Return the [x, y] coordinate for the center point of the cell that contains the specified text.  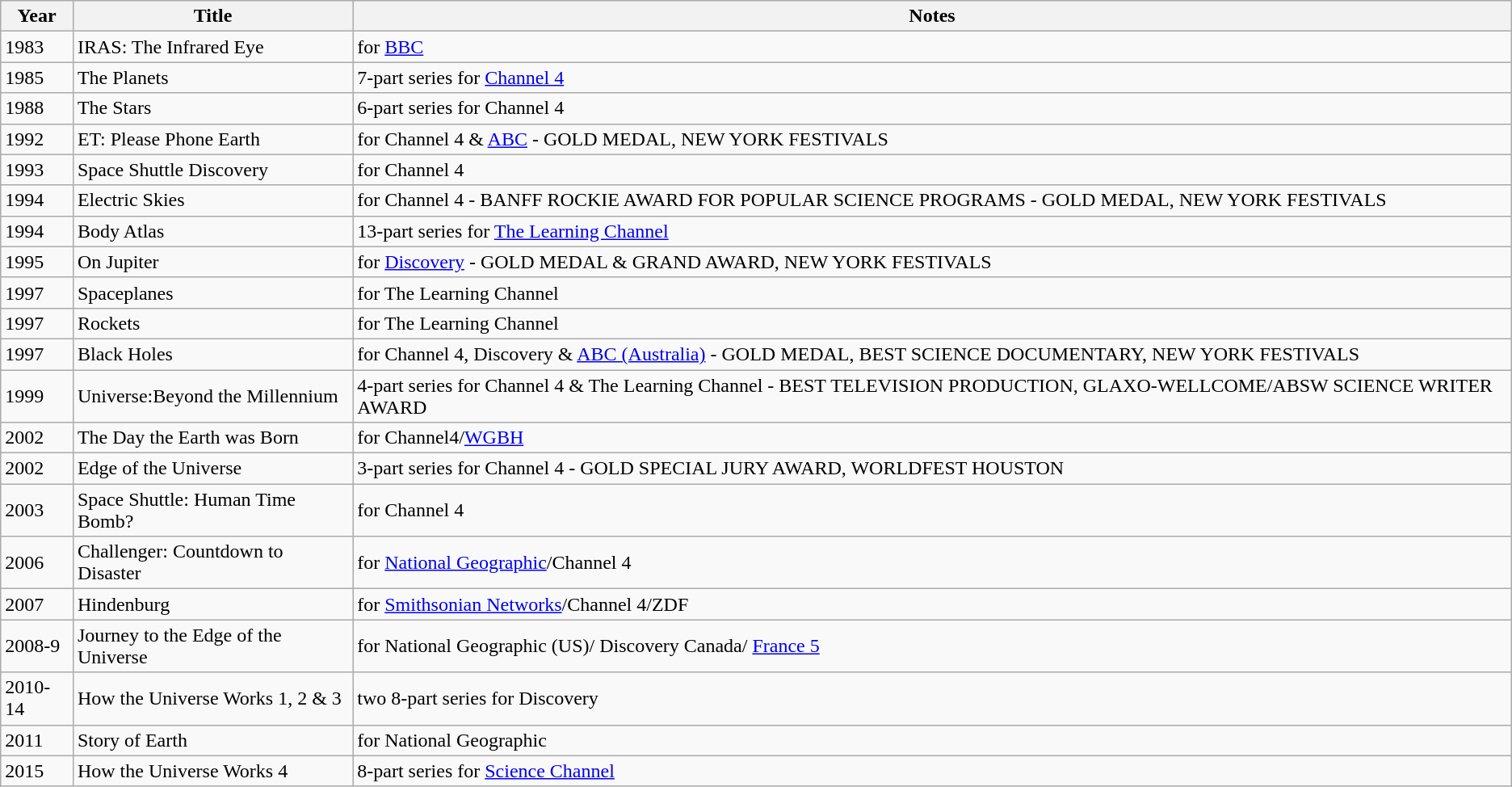
two 8-part series for Discovery [932, 698]
1992 [37, 139]
Hindenburg [212, 604]
Body Atlas [212, 231]
for National Geographic (US)/ Discovery Canada/ France 5 [932, 646]
1999 [37, 396]
for Channel 4, Discovery & ABC (Australia) - GOLD MEDAL, BEST SCIENCE DOCUMENTARY, NEW YORK FESTIVALS [932, 354]
2015 [37, 771]
Challenger: Countdown to Disaster [212, 562]
for Channel4/WGBH [932, 438]
2003 [37, 511]
7-part series for Channel 4 [932, 78]
2006 [37, 562]
2010-14 [37, 698]
Electric Skies [212, 200]
1993 [37, 170]
3-part series for Channel 4 - GOLD SPECIAL JURY AWARD, WORLDFEST HOUSTON [932, 469]
Edge of the Universe [212, 469]
The Day the Earth was Born [212, 438]
Story of Earth [212, 740]
2007 [37, 604]
On Jupiter [212, 262]
Spaceplanes [212, 292]
1985 [37, 78]
for National Geographic/Channel 4 [932, 562]
Universe:Beyond the Millennium [212, 396]
13-part series for The Learning Channel [932, 231]
IRAS: The Infrared Eye [212, 47]
for Discovery - GOLD MEDAL & GRAND AWARD, NEW YORK FESTIVALS [932, 262]
for Channel 4 - BANFF ROCKIE AWARD FOR POPULAR SCIENCE PROGRAMS - GOLD MEDAL, NEW YORK FESTIVALS [932, 200]
for National Geographic [932, 740]
The Stars [212, 108]
1988 [37, 108]
Rockets [212, 323]
Black Holes [212, 354]
for Channel 4 & ABC - GOLD MEDAL, NEW YORK FESTIVALS [932, 139]
2008-9 [37, 646]
How the Universe Works 4 [212, 771]
for Smithsonian Networks/Channel 4/ZDF [932, 604]
8-part series for Science Channel [932, 771]
The Planets [212, 78]
Year [37, 16]
1995 [37, 262]
How the Universe Works 1, 2 & 3 [212, 698]
Title [212, 16]
ET: Please Phone Earth [212, 139]
Journey to the Edge of the Universe [212, 646]
6-part series for Channel 4 [932, 108]
for BBC [932, 47]
Notes [932, 16]
1983 [37, 47]
4-part series for Channel 4 & The Learning Channel - BEST TELEVISION PRODUCTION, GLAXO-WELLCOME/ABSW SCIENCE WRITER AWARD [932, 396]
Space Shuttle Discovery [212, 170]
2011 [37, 740]
Space Shuttle: Human Time Bomb? [212, 511]
